From the cell containing the given text, extract its center point as [x, y] coordinate. 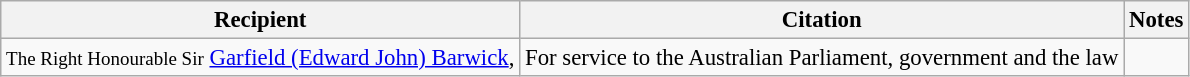
Recipient [260, 20]
The Right Honourable Sir Garfield (Edward John) Barwick, [260, 58]
For service to the Australian Parliament, government and the law [822, 58]
Citation [822, 20]
Notes [1156, 20]
